Scan for the cell matching the given text and deliver its (X, Y) coordinate at center. 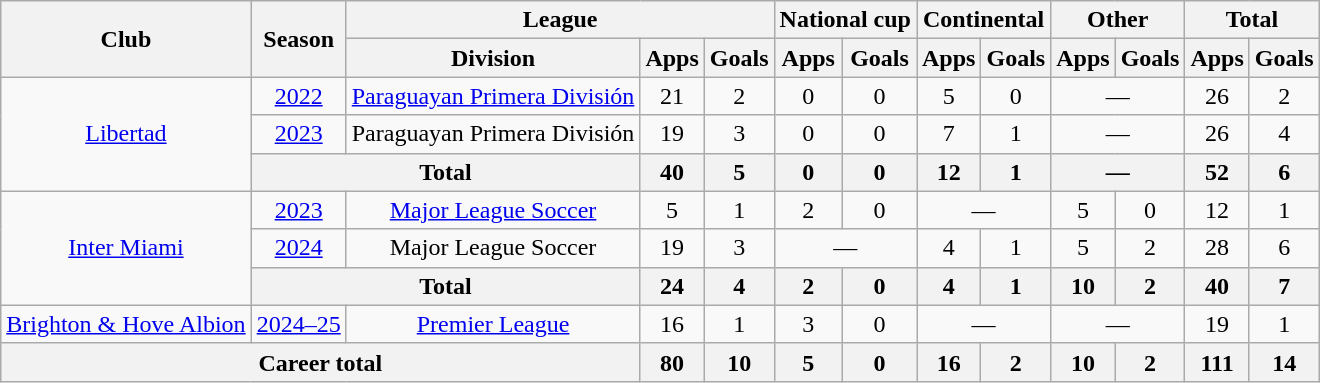
28 (1217, 248)
Libertad (126, 134)
2024–25 (298, 324)
Inter Miami (126, 248)
80 (672, 362)
Brighton & Hove Albion (126, 324)
2022 (298, 96)
2024 (298, 248)
Division (493, 58)
Premier League (493, 324)
Other (1118, 20)
52 (1217, 172)
Club (126, 39)
111 (1217, 362)
Career total (320, 362)
21 (672, 96)
Continental (983, 20)
Season (298, 39)
14 (1284, 362)
National cup (845, 20)
24 (672, 286)
League (560, 20)
